Extract the (X, Y) coordinate from the center of the cell holding the provided text.  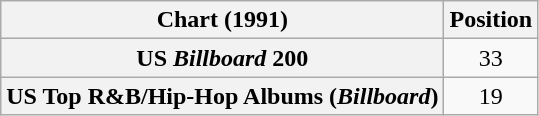
19 (491, 96)
Chart (1991) (222, 20)
US Billboard 200 (222, 58)
33 (491, 58)
US Top R&B/Hip-Hop Albums (Billboard) (222, 96)
Position (491, 20)
